Scan for the cell matching the given text and deliver its [X, Y] coordinate at center. 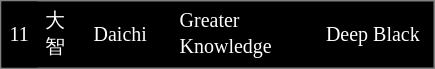
大智 [62, 35]
11 [20, 35]
Deep Black [376, 35]
Greater Knowledge [245, 35]
Daichi [129, 35]
